Locate the cell with the specified text and output its [x, y] center coordinate. 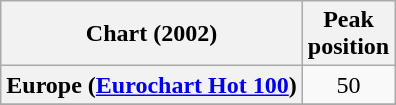
50 [348, 85]
Peakposition [348, 34]
Chart (2002) [152, 34]
Europe (Eurochart Hot 100) [152, 85]
